From the cell containing the given text, extract its center point as (x, y) coordinate. 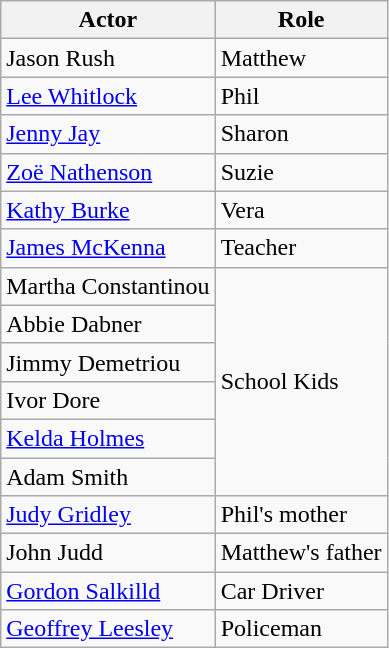
Matthew (301, 58)
Actor (108, 20)
Abbie Dabner (108, 324)
John Judd (108, 553)
Kelda Holmes (108, 438)
Zoë Nathenson (108, 172)
Role (301, 20)
Jimmy Demetriou (108, 362)
Matthew's father (301, 553)
Geoffrey Leesley (108, 629)
Vera (301, 210)
Phil (301, 96)
Sharon (301, 134)
Gordon Salkilld (108, 591)
Jason Rush (108, 58)
Phil's mother (301, 515)
Car Driver (301, 591)
Adam Smith (108, 477)
Lee Whitlock (108, 96)
James McKenna (108, 248)
Kathy Burke (108, 210)
School Kids (301, 381)
Suzie (301, 172)
Policeman (301, 629)
Martha Constantinou (108, 286)
Teacher (301, 248)
Ivor Dore (108, 400)
Jenny Jay (108, 134)
Judy Gridley (108, 515)
